Determine the [X, Y] coordinate at the center of the cell enclosing the given text.  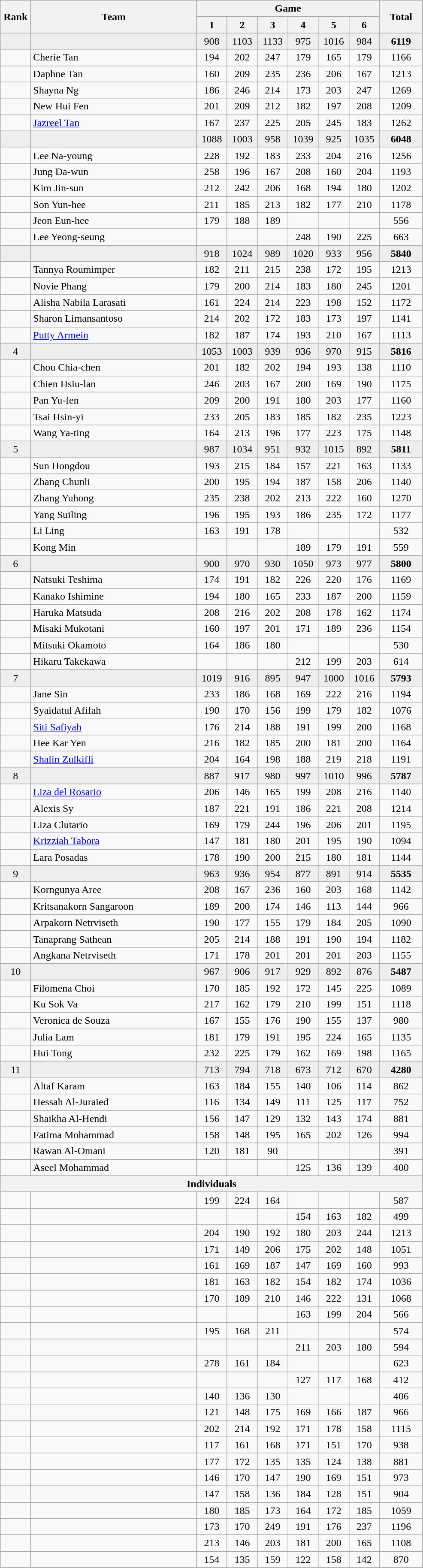
Haruka Matsuda [114, 612]
623 [401, 1363]
908 [212, 41]
1159 [401, 596]
Shayna Ng [114, 90]
1154 [401, 629]
1191 [401, 760]
412 [401, 1380]
Jane Sin [114, 694]
5840 [401, 253]
220 [334, 580]
Liza del Rosario [114, 792]
877 [303, 874]
1020 [303, 253]
499 [401, 1216]
794 [242, 1070]
5800 [401, 564]
532 [401, 531]
6119 [401, 41]
870 [401, 1559]
938 [401, 1445]
Game [288, 9]
1201 [401, 286]
130 [273, 1396]
556 [401, 221]
1209 [401, 106]
932 [303, 449]
1256 [401, 155]
977 [364, 564]
Rawan Al-Omani [114, 1151]
530 [401, 645]
Sun Hongdou [114, 465]
6048 [401, 139]
2 [242, 25]
7 [15, 678]
242 [242, 188]
1270 [401, 498]
Kritsanakorn Sangaroon [114, 906]
Hessah Al-Juraied [114, 1102]
Aseel Mohammad [114, 1167]
1172 [401, 302]
967 [212, 971]
Lee Na-young [114, 155]
142 [364, 1559]
11 [15, 1070]
Jung Da-wun [114, 172]
1141 [401, 319]
Hee Kar Yen [114, 743]
126 [364, 1135]
1178 [401, 205]
1223 [401, 416]
Hikaru Takekawa [114, 661]
Yang Suiling [114, 515]
5811 [401, 449]
152 [364, 302]
673 [303, 1070]
1142 [401, 890]
1175 [401, 384]
996 [364, 776]
939 [273, 351]
891 [334, 874]
1090 [401, 923]
Wang Ya-ting [114, 433]
1164 [401, 743]
5487 [401, 971]
144 [364, 906]
129 [273, 1119]
947 [303, 678]
933 [334, 253]
Chien Hsiu-lan [114, 384]
Zhang Chunli [114, 482]
217 [212, 1004]
1088 [212, 139]
915 [364, 351]
Filomena Choi [114, 988]
862 [401, 1086]
121 [212, 1412]
929 [303, 971]
Kim Jin-sun [114, 188]
166 [334, 1412]
1160 [401, 400]
1193 [401, 172]
New Hui Fen [114, 106]
139 [364, 1167]
Mitsuki Okamoto [114, 645]
Lara Posadas [114, 857]
Alisha Nabila Larasati [114, 302]
994 [401, 1135]
Lee Yeong-seung [114, 237]
Novie Phang [114, 286]
1108 [401, 1543]
5793 [401, 678]
918 [212, 253]
8 [15, 776]
975 [303, 41]
145 [334, 988]
1155 [401, 955]
Angkana Netrviseth [114, 955]
Fatima Mohammad [114, 1135]
Veronica de Souza [114, 1021]
Siti Safiyah [114, 727]
128 [334, 1494]
4280 [401, 1070]
1110 [401, 368]
984 [364, 41]
Jazreel Tan [114, 123]
Zhang Yuhong [114, 498]
1262 [401, 123]
1094 [401, 841]
116 [212, 1102]
Korngunya Aree [114, 890]
906 [242, 971]
1269 [401, 90]
925 [334, 139]
1089 [401, 988]
219 [334, 760]
Shalin Zulkifli [114, 760]
1148 [401, 433]
914 [364, 874]
1115 [401, 1429]
3 [273, 25]
Altaf Karam [114, 1086]
1174 [401, 612]
Syaidatul Afifah [114, 710]
Total [401, 17]
406 [401, 1396]
1000 [334, 678]
Ku Sok Va [114, 1004]
Team [114, 17]
1010 [334, 776]
132 [303, 1119]
1166 [401, 57]
954 [273, 874]
1024 [242, 253]
248 [303, 237]
587 [401, 1200]
963 [212, 874]
232 [212, 1053]
895 [273, 678]
111 [303, 1102]
1118 [401, 1004]
663 [401, 237]
124 [334, 1461]
134 [242, 1102]
Liza Clutario [114, 825]
1050 [303, 564]
Misaki Mukotani [114, 629]
Sharon Limansantoso [114, 319]
120 [212, 1151]
989 [273, 253]
131 [364, 1298]
Kanako Ishimine [114, 596]
1076 [401, 710]
106 [334, 1086]
1202 [401, 188]
1165 [401, 1053]
1168 [401, 727]
113 [334, 906]
258 [212, 172]
1034 [242, 449]
Cherie Tan [114, 57]
127 [303, 1380]
900 [212, 564]
137 [364, 1021]
1135 [401, 1037]
Julia Lam [114, 1037]
987 [212, 449]
114 [364, 1086]
1177 [401, 515]
1068 [401, 1298]
Shaikha Al-Hendi [114, 1119]
956 [364, 253]
122 [303, 1559]
566 [401, 1315]
5787 [401, 776]
993 [401, 1266]
574 [401, 1331]
752 [401, 1102]
391 [401, 1151]
Hui Tong [114, 1053]
1019 [212, 678]
Tannya Roumimper [114, 270]
5535 [401, 874]
904 [401, 1494]
Jeon Eun-hee [114, 221]
930 [273, 564]
712 [334, 1070]
Kong Min [114, 547]
Pan Yu-fen [114, 400]
218 [364, 760]
559 [401, 547]
Rank [15, 17]
1182 [401, 939]
90 [273, 1151]
1194 [401, 694]
1196 [401, 1527]
Chou Chia-chen [114, 368]
1039 [303, 139]
Putty Armein [114, 335]
916 [242, 678]
Arpakorn Netrviseth [114, 923]
1053 [212, 351]
Alexis Sy [114, 808]
876 [364, 971]
951 [273, 449]
143 [334, 1119]
1113 [401, 335]
Li Ling [114, 531]
Daphne Tan [114, 74]
159 [273, 1559]
Natsuki Teshima [114, 580]
5816 [401, 351]
1214 [401, 808]
Krizziah Tabora [114, 841]
10 [15, 971]
1051 [401, 1249]
Tsai Hsin-yi [114, 416]
Son Yun-hee [114, 205]
997 [303, 776]
594 [401, 1347]
1169 [401, 580]
1 [212, 25]
157 [303, 465]
Individuals [212, 1184]
1035 [364, 139]
Tanaprang Sathean [114, 939]
226 [303, 580]
9 [15, 874]
249 [273, 1527]
887 [212, 776]
958 [273, 139]
718 [273, 1070]
400 [401, 1167]
1059 [401, 1510]
1036 [401, 1282]
1144 [401, 857]
1015 [334, 449]
713 [212, 1070]
1103 [242, 41]
1195 [401, 825]
614 [401, 661]
228 [212, 155]
278 [212, 1363]
670 [364, 1070]
